Search for the cell housing the specified text and yield its [x, y] center coordinate. 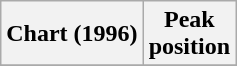
Chart (1996) [72, 34]
Peakposition [189, 34]
